Find where the given text appears and provide that cell's center as (X, Y) coordinate. 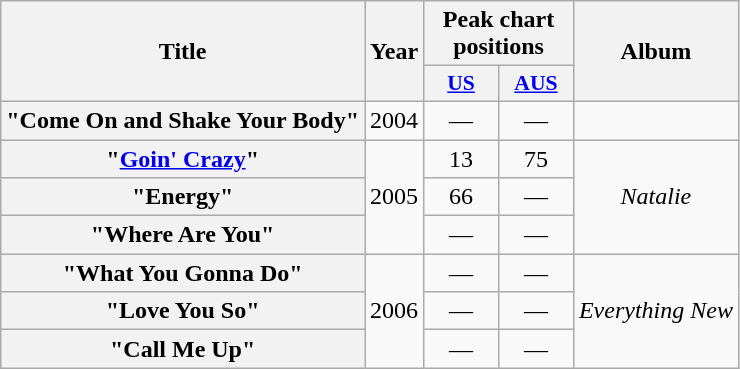
"Goin' Crazy" (183, 159)
Peak chart positions (499, 34)
66 (462, 197)
Album (656, 52)
Natalie (656, 197)
2004 (394, 120)
"Where Are You" (183, 235)
"What You Gonna Do" (183, 273)
"Come On and Shake Your Body" (183, 120)
2005 (394, 197)
13 (462, 159)
75 (536, 159)
"Love You So" (183, 311)
2006 (394, 311)
Everything New (656, 311)
Year (394, 52)
Title (183, 52)
AUS (536, 84)
"Energy" (183, 197)
"Call Me Up" (183, 349)
US (462, 84)
